From the cell containing the given text, extract its center point as (x, y) coordinate. 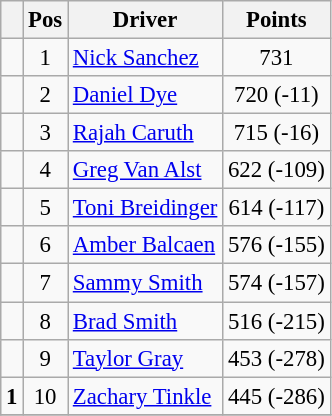
445 (-286) (276, 396)
9 (46, 358)
Brad Smith (146, 321)
Toni Breidinger (146, 208)
7 (46, 283)
Zachary Tinkle (146, 396)
6 (46, 245)
Nick Sanchez (146, 58)
Taylor Gray (146, 358)
5 (46, 208)
10 (46, 396)
Daniel Dye (146, 95)
Points (276, 20)
Greg Van Alst (146, 170)
622 (-109) (276, 170)
8 (46, 321)
453 (-278) (276, 358)
3 (46, 133)
614 (-117) (276, 208)
Sammy Smith (146, 283)
Pos (46, 20)
720 (-11) (276, 95)
Driver (146, 20)
574 (-157) (276, 283)
Amber Balcaen (146, 245)
576 (-155) (276, 245)
715 (-16) (276, 133)
516 (-215) (276, 321)
731 (276, 58)
Rajah Caruth (146, 133)
4 (46, 170)
2 (46, 95)
